Return [X, Y] of the center of cell containing provided text 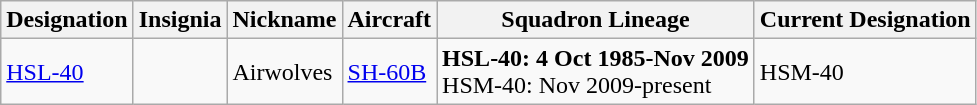
SH-60B [390, 72]
Aircraft [390, 20]
HSL-40: 4 Oct 1985-Nov 2009HSM-40: Nov 2009-present [596, 72]
HSM-40 [865, 72]
Insignia [180, 20]
Nickname [284, 20]
Squadron Lineage [596, 20]
Current Designation [865, 20]
Designation [67, 20]
HSL-40 [67, 72]
Airwolves [284, 72]
